Provide the [x, y] coordinate of the cell's center where the given text is located.  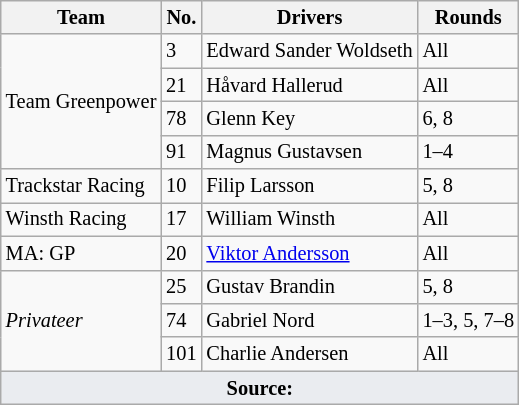
Gabriel Nord [310, 320]
Source: [260, 388]
10 [181, 186]
William Winsth [310, 219]
Drivers [310, 17]
6, 8 [468, 118]
Rounds [468, 17]
20 [181, 253]
17 [181, 219]
3 [181, 51]
No. [181, 17]
Viktor Andersson [310, 253]
Edward Sander Woldseth [310, 51]
Filip Larsson [310, 186]
74 [181, 320]
Team Greenpower [82, 102]
Winsth Racing [82, 219]
Trackstar Racing [82, 186]
91 [181, 152]
21 [181, 85]
1–4 [468, 152]
Gustav Brandin [310, 287]
78 [181, 118]
Glenn Key [310, 118]
1–3, 5, 7–8 [468, 320]
Magnus Gustavsen [310, 152]
101 [181, 354]
Privateer [82, 320]
Team [82, 17]
MA: GP [82, 253]
Charlie Andersen [310, 354]
Håvard Hallerud [310, 85]
25 [181, 287]
